Determine the [x, y] coordinate at the center of the cell enclosing the given text.  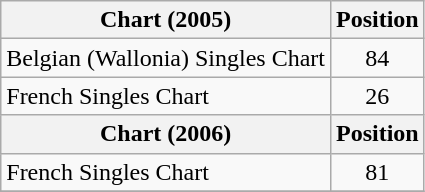
81 [377, 172]
Belgian (Wallonia) Singles Chart [166, 58]
Chart (2006) [166, 134]
Chart (2005) [166, 20]
84 [377, 58]
26 [377, 96]
